Determine the [x, y] coordinate at the center of the cell enclosing the given text.  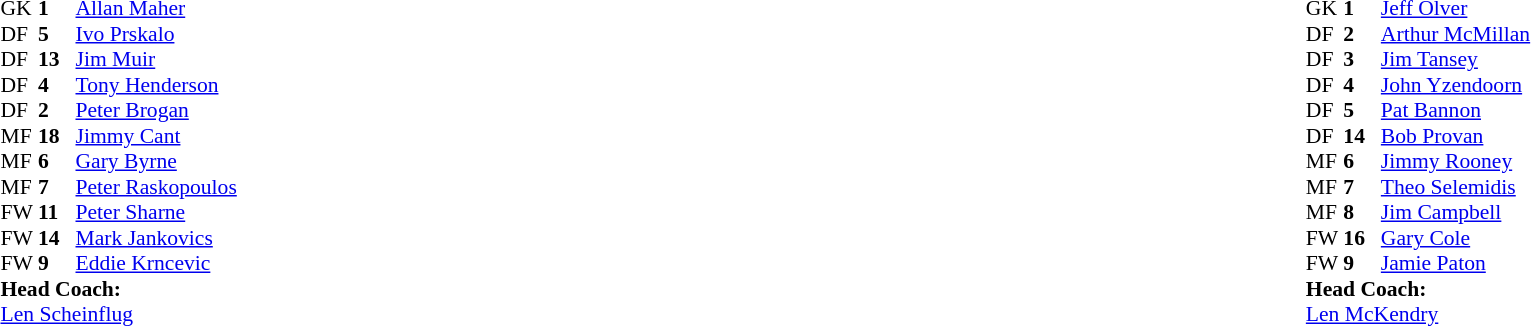
Peter Raskopoulos [156, 187]
Mark Jankovics [156, 238]
Peter Brogan [156, 111]
Pat Bannon [1456, 111]
Theo Selemidis [1456, 187]
Jim Tansey [1456, 59]
Jimmy Rooney [1456, 161]
Jimmy Cant [156, 136]
Jamie Paton [1456, 263]
Eddie Krncevic [156, 263]
Gary Cole [1456, 238]
Bob Provan [1456, 136]
Gary Byrne [156, 161]
18 [57, 136]
Jim Campbell [1456, 213]
8 [1362, 213]
13 [57, 59]
Arthur McMillan [1456, 34]
11 [57, 213]
Ivo Prskalo [156, 34]
Jim Muir [156, 59]
16 [1362, 238]
Peter Sharne [156, 213]
3 [1362, 59]
Tony Henderson [156, 85]
John Yzendoorn [1456, 85]
